For the text-containing cell, return its midpoint in [X, Y] coordinate format. 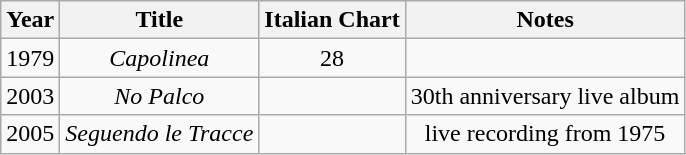
live recording from 1975 [545, 134]
Notes [545, 20]
Capolinea [160, 58]
Italian Chart [332, 20]
28 [332, 58]
30th anniversary live album [545, 96]
2005 [30, 134]
Year [30, 20]
No Palco [160, 96]
Seguendo le Tracce [160, 134]
2003 [30, 96]
1979 [30, 58]
Title [160, 20]
